Determine the [X, Y] coordinate at the center of the cell enclosing the given text.  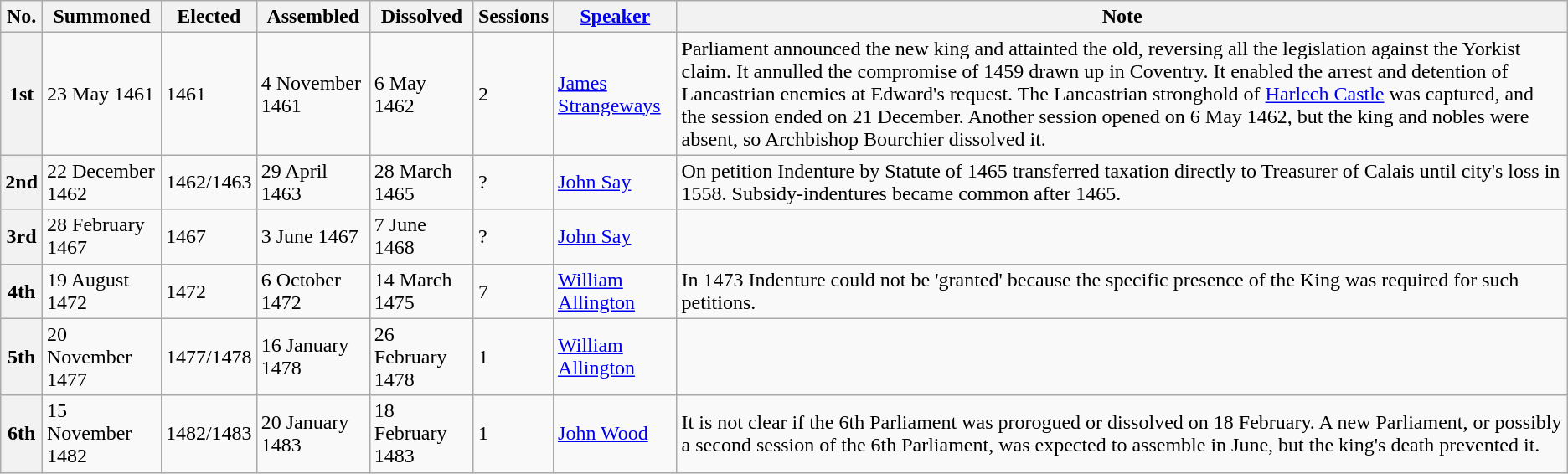
1477/1478 [209, 357]
1467 [209, 236]
26 February 1478 [421, 357]
1462/1463 [209, 183]
Elected [209, 17]
6 October 1472 [313, 291]
Sessions [513, 17]
3rd [22, 236]
22 December 1462 [102, 183]
29 April 1463 [313, 183]
1472 [209, 291]
James Strangeways [616, 94]
2nd [22, 183]
28 March 1465 [421, 183]
3 June 1467 [313, 236]
Summoned [102, 17]
5th [22, 357]
20 November 1477 [102, 357]
Assembled [313, 17]
Dissolved [421, 17]
In 1473 Indenture could not be 'granted' because the specific presence of the King was required for such petitions. [1122, 291]
28 February 1467 [102, 236]
Note [1122, 17]
19 August 1472 [102, 291]
4 November 1461 [313, 94]
1461 [209, 94]
1482/1483 [209, 434]
7 June 1468 [421, 236]
John Wood [616, 434]
6 May 1462 [421, 94]
6th [22, 434]
14 March 1475 [421, 291]
16 January 1478 [313, 357]
Speaker [616, 17]
No. [22, 17]
4th [22, 291]
23 May 1461 [102, 94]
15 November 1482 [102, 434]
1st [22, 94]
20 January 1483 [313, 434]
2 [513, 94]
18 February 1483 [421, 434]
7 [513, 291]
